Pinpoint the cell where the given text exists, returning its (x, y) midpoint coordinate. 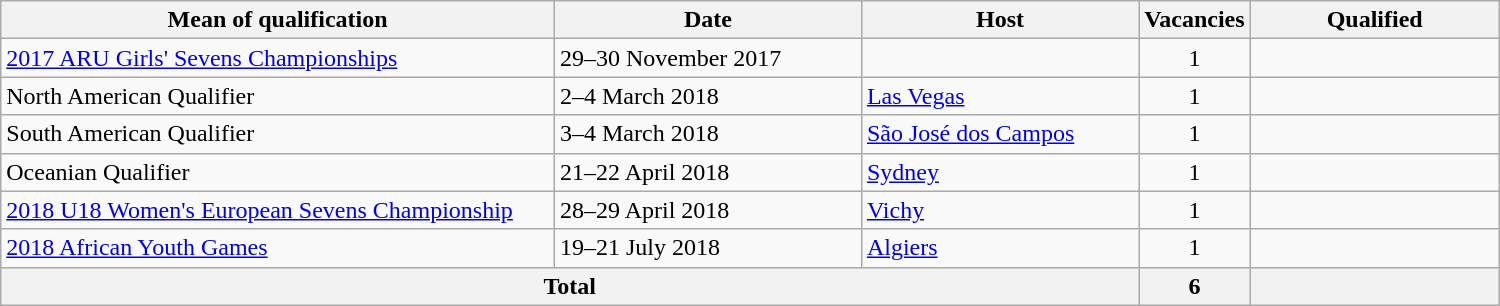
Host (1000, 20)
19–21 July 2018 (708, 248)
Vichy (1000, 210)
Qualified (1374, 20)
21–22 April 2018 (708, 172)
Sydney (1000, 172)
2017 ARU Girls' Sevens Championships (278, 58)
North American Qualifier (278, 96)
Algiers (1000, 248)
South American Qualifier (278, 134)
Vacancies (1195, 20)
29–30 November 2017 (708, 58)
28–29 April 2018 (708, 210)
Date (708, 20)
Oceanian Qualifier (278, 172)
3–4 March 2018 (708, 134)
2–4 March 2018 (708, 96)
Las Vegas (1000, 96)
2018 African Youth Games (278, 248)
2018 U18 Women's European Sevens Championship (278, 210)
São José dos Campos (1000, 134)
Total (570, 286)
6 (1195, 286)
Mean of qualification (278, 20)
